From the cell containing the given text, extract its center point as [X, Y] coordinate. 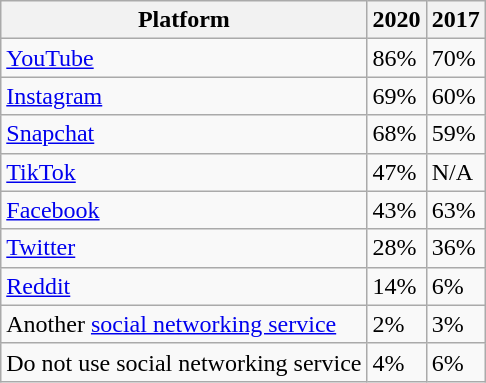
47% [396, 172]
2020 [396, 20]
Do not use social networking service [184, 362]
60% [456, 96]
14% [396, 286]
3% [456, 324]
Facebook [184, 210]
Instagram [184, 96]
36% [456, 248]
Platform [184, 20]
4% [396, 362]
59% [456, 134]
2017 [456, 20]
Snapchat [184, 134]
68% [396, 134]
Another social networking service [184, 324]
63% [456, 210]
70% [456, 58]
Reddit [184, 286]
69% [396, 96]
Twitter [184, 248]
86% [396, 58]
TikTok [184, 172]
43% [396, 210]
28% [396, 248]
N/A [456, 172]
YouTube [184, 58]
2% [396, 324]
